Pinpoint the cell where the given text exists, returning its (X, Y) midpoint coordinate. 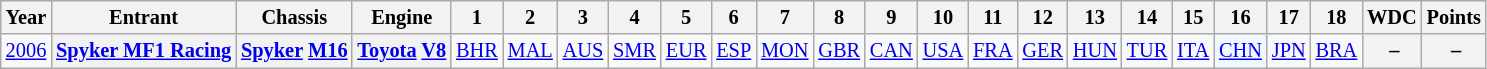
FRA (992, 51)
GER (1042, 51)
JPN (1289, 51)
CAN (892, 51)
18 (1337, 17)
BHR (477, 51)
Chassis (294, 17)
8 (839, 17)
MON (784, 51)
11 (992, 17)
Toyota V8 (402, 51)
4 (634, 17)
SMR (634, 51)
13 (1095, 17)
15 (1193, 17)
Spyker MF1 Racing (144, 51)
2 (530, 17)
WDC (1392, 17)
Engine (402, 17)
Year (26, 17)
GBR (839, 51)
USA (943, 51)
12 (1042, 17)
9 (892, 17)
EUR (686, 51)
BRA (1337, 51)
HUN (1095, 51)
AUS (583, 51)
ESP (734, 51)
Points (1454, 17)
10 (943, 17)
MAL (530, 51)
1 (477, 17)
Entrant (144, 17)
14 (1147, 17)
3 (583, 17)
6 (734, 17)
CHN (1240, 51)
TUR (1147, 51)
2006 (26, 51)
16 (1240, 17)
5 (686, 17)
7 (784, 17)
ITA (1193, 51)
17 (1289, 17)
Spyker M16 (294, 51)
